Pinpoint the cell where the given text exists, returning its (X, Y) midpoint coordinate. 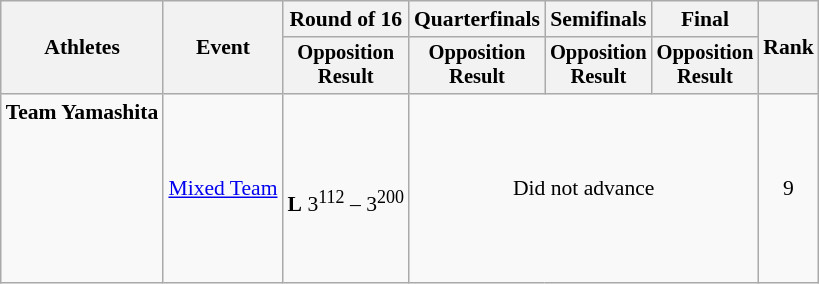
Quarterfinals (477, 19)
Team Yamashita (82, 188)
Round of 16 (346, 19)
Semifinals (598, 19)
Final (706, 19)
Event (222, 48)
Rank (788, 48)
L 3112 – 3200 (346, 188)
Mixed Team (222, 188)
Did not advance (584, 188)
9 (788, 188)
Athletes (82, 48)
